From the cell containing the given text, extract its center point as (x, y) coordinate. 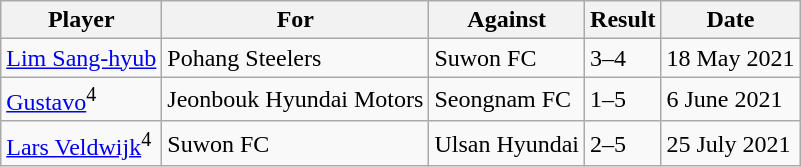
Against (507, 20)
Pohang Steelers (296, 58)
Date (730, 20)
Gustavo4 (82, 100)
Seongnam FC (507, 100)
Result (623, 20)
Player (82, 20)
Lars Veldwijk4 (82, 144)
Jeonbouk Hyundai Motors (296, 100)
1–5 (623, 100)
6 June 2021 (730, 100)
18 May 2021 (730, 58)
25 July 2021 (730, 144)
Lim Sang-hyub (82, 58)
3–4 (623, 58)
For (296, 20)
2–5 (623, 144)
Ulsan Hyundai (507, 144)
